Determine the (x, y) coordinate at the center of the cell enclosing the given text.  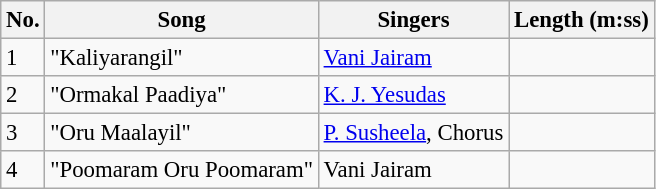
P. Susheela, Chorus (413, 133)
1 (23, 58)
Singers (413, 20)
"Oru Maalayil" (182, 133)
Song (182, 20)
"Ormakal Paadiya" (182, 95)
Length (m:ss) (582, 20)
3 (23, 133)
"Poomaram Oru Poomaram" (182, 170)
4 (23, 170)
"Kaliyarangil" (182, 58)
No. (23, 20)
2 (23, 95)
K. J. Yesudas (413, 95)
